Return [X, Y] of the center of cell containing provided text 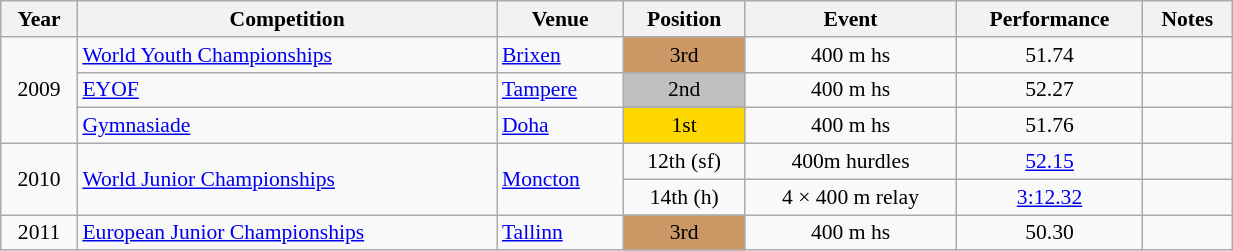
Event [850, 19]
400m hurdles [850, 162]
12th (sf) [684, 162]
World Youth Championships [287, 55]
Brixen [560, 55]
Venue [560, 19]
51.74 [1050, 55]
52.27 [1050, 90]
2011 [40, 233]
EYOF [287, 90]
Competition [287, 19]
Notes [1188, 19]
Moncton [560, 180]
3:12.32 [1050, 197]
European Junior Championships [287, 233]
Position [684, 19]
2nd [684, 90]
Tallinn [560, 233]
Performance [1050, 19]
50.30 [1050, 233]
2010 [40, 180]
Doha [560, 126]
World Junior Championships [287, 180]
Gymnasiade [287, 126]
4 × 400 m relay [850, 197]
52.15 [1050, 162]
1st [684, 126]
14th (h) [684, 197]
Tampere [560, 90]
2009 [40, 90]
Year [40, 19]
51.76 [1050, 126]
